Identify which cell holds the provided text, then report its (x, y) central coordinate. 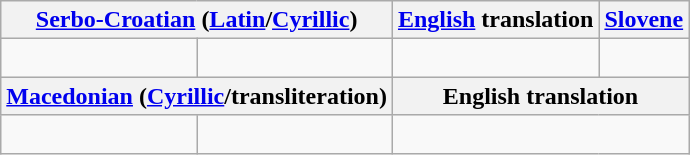
Slovene (644, 20)
Serbo-Croatian (Latin/Cyrillic) (197, 20)
Macedonian (Cyrillic/transliteration) (197, 96)
